Determine the (x, y) coordinate at the center of the cell enclosing the given text.  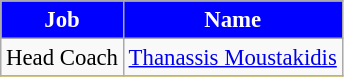
Job (62, 20)
Name (232, 20)
Head Coach (62, 58)
Thanassis Moustakidis (232, 58)
